From the cell containing the given text, extract its center point as (X, Y) coordinate. 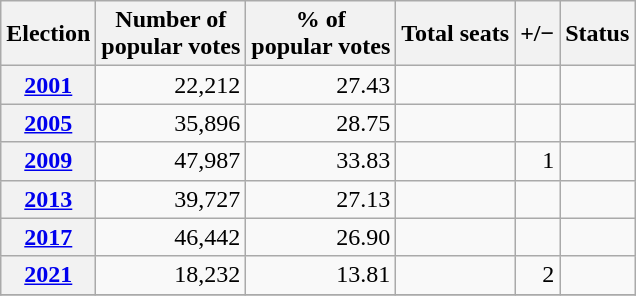
22,212 (171, 85)
Total seats (456, 34)
2005 (48, 123)
+/− (538, 34)
2017 (48, 237)
33.83 (321, 161)
2 (538, 275)
% ofpopular votes (321, 34)
27.43 (321, 85)
46,442 (171, 237)
18,232 (171, 275)
2021 (48, 275)
47,987 (171, 161)
2013 (48, 199)
27.13 (321, 199)
13.81 (321, 275)
Election (48, 34)
2009 (48, 161)
2001 (48, 85)
1 (538, 161)
Number ofpopular votes (171, 34)
26.90 (321, 237)
35,896 (171, 123)
39,727 (171, 199)
Status (598, 34)
28.75 (321, 123)
